Find where the given text appears and provide that cell's center as (x, y) coordinate. 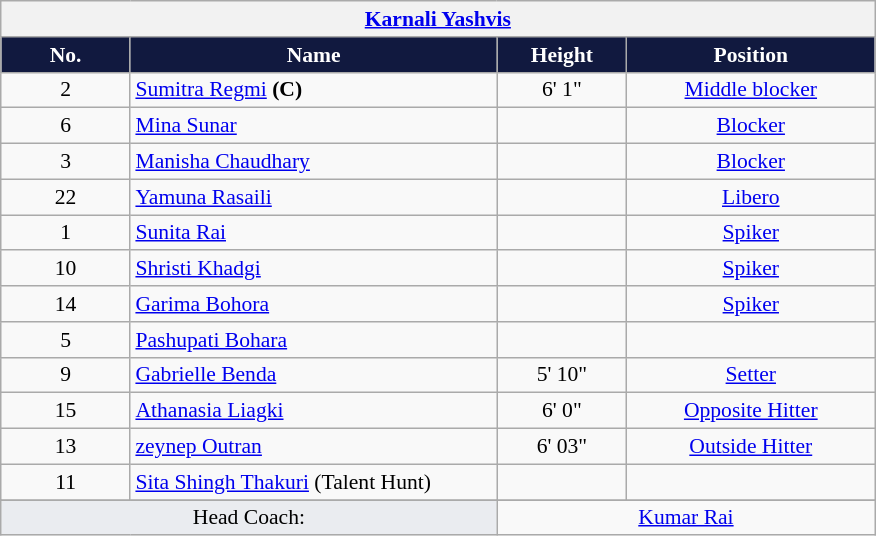
Height (562, 55)
6' 1" (562, 90)
5 (66, 340)
Garima Bohora (314, 304)
Kumar Rai (686, 518)
13 (66, 447)
Sunita Rai (314, 233)
Karnali Yashvis (438, 19)
3 (66, 162)
Middle blocker (751, 90)
6' 0" (562, 411)
Yamuna Rasaili (314, 197)
Position (751, 55)
Name (314, 55)
Sita Shingh Thakuri (Talent Hunt) (314, 482)
2 (66, 90)
Outside Hitter (751, 447)
5' 10" (562, 375)
15 (66, 411)
Athanasia Liagki (314, 411)
Libero (751, 197)
Mina Sunar (314, 126)
Setter (751, 375)
6 (66, 126)
Head Coach: (249, 518)
Gabrielle Benda (314, 375)
14 (66, 304)
1 (66, 233)
22 (66, 197)
Opposite Hitter (751, 411)
Manisha Chaudhary (314, 162)
Sumitra Regmi (C) (314, 90)
Pashupati Bohara (314, 340)
No. (66, 55)
6' 03" (562, 447)
9 (66, 375)
11 (66, 482)
10 (66, 269)
Shristi Khadgi (314, 269)
zeynep Outran (314, 447)
